Find where the given text appears and provide that cell's center as [X, Y] coordinate. 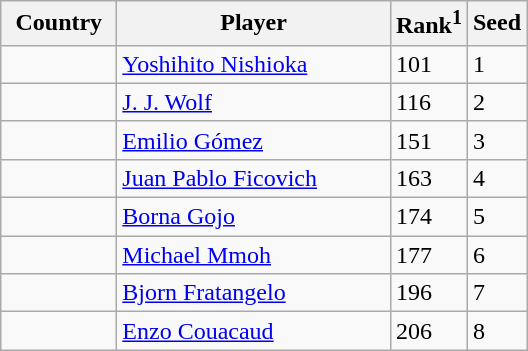
206 [428, 331]
Enzo Couacaud [254, 331]
Bjorn Fratangelo [254, 293]
Player [254, 24]
6 [496, 255]
Rank1 [428, 24]
7 [496, 293]
3 [496, 140]
Country [59, 24]
177 [428, 255]
196 [428, 293]
Emilio Gómez [254, 140]
8 [496, 331]
163 [428, 178]
4 [496, 178]
Yoshihito Nishioka [254, 64]
116 [428, 102]
Michael Mmoh [254, 255]
Juan Pablo Ficovich [254, 178]
174 [428, 217]
1 [496, 64]
101 [428, 64]
5 [496, 217]
Seed [496, 24]
J. J. Wolf [254, 102]
Borna Gojo [254, 217]
2 [496, 102]
151 [428, 140]
